Determine the [X, Y] coordinate at the center of the cell enclosing the given text.  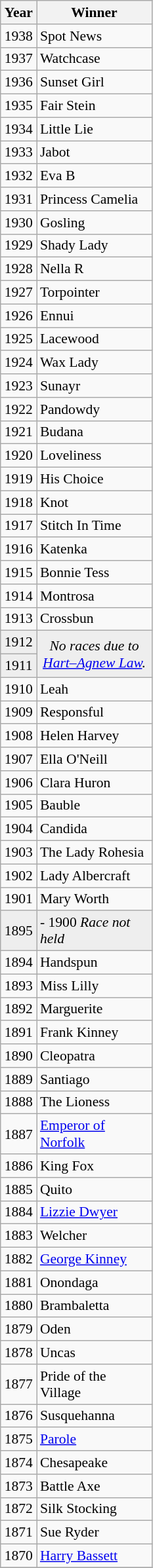
Year [18, 12]
1915 [18, 572]
1882 [18, 1260]
Spot News [95, 36]
1933 [18, 153]
1894 [18, 963]
Quito [95, 1189]
1871 [18, 1533]
Susquehanna [95, 1416]
Ella O'Neill [95, 759]
Loveliness [95, 456]
1931 [18, 199]
1885 [18, 1189]
Lady Albercraft [95, 876]
Cleopatra [95, 1056]
Shady Lady [95, 246]
Sue Ryder [95, 1533]
Wax Lady [95, 363]
Jabot [95, 153]
The Lioness [95, 1102]
1902 [18, 876]
Budana [95, 432]
1881 [18, 1282]
Welcher [95, 1236]
Stitch In Time [95, 526]
Sunayr [95, 386]
Frank Kinney [95, 1033]
1890 [18, 1056]
Clara Huron [95, 783]
Bauble [95, 806]
1908 [18, 736]
1907 [18, 759]
Parole [95, 1440]
Brambaletta [95, 1306]
1919 [18, 479]
Gosling [95, 223]
1870 [18, 1556]
1872 [18, 1509]
- 1900 Race not held [95, 931]
Ennui [95, 316]
1887 [18, 1134]
1876 [18, 1416]
King Fox [95, 1166]
Oden [95, 1330]
1878 [18, 1353]
Lizzie Dwyer [95, 1212]
1901 [18, 899]
1873 [18, 1486]
1937 [18, 59]
1926 [18, 316]
1917 [18, 526]
1918 [18, 502]
1905 [18, 806]
1884 [18, 1212]
Uncas [95, 1353]
Bonnie Tess [95, 572]
1880 [18, 1306]
1925 [18, 339]
1877 [18, 1385]
1874 [18, 1463]
1921 [18, 432]
1920 [18, 456]
1910 [18, 689]
1891 [18, 1033]
1883 [18, 1236]
Handspun [95, 963]
1895 [18, 931]
Nella R [95, 269]
Chesapeake [95, 1463]
Leah [95, 689]
Santiago [95, 1079]
1912 [18, 643]
Princess Camelia [95, 199]
1923 [18, 386]
The Lady Rohesia [95, 853]
His Choice [95, 479]
Fair Stein [95, 106]
Eva B [95, 176]
Winner [95, 12]
Little Lie [95, 129]
1906 [18, 783]
Katenka [95, 550]
Knot [95, 502]
1886 [18, 1166]
Mary Worth [95, 899]
Miss Lilly [95, 986]
1930 [18, 223]
1938 [18, 36]
1934 [18, 129]
Montrosa [95, 596]
Onondaga [95, 1282]
Pandowdy [95, 409]
1935 [18, 106]
1888 [18, 1102]
No races due toHart–Agnew Law. [95, 654]
Crossbun [95, 619]
1924 [18, 363]
1889 [18, 1079]
1879 [18, 1330]
1892 [18, 1009]
1929 [18, 246]
1893 [18, 986]
Helen Harvey [95, 736]
Silk Stocking [95, 1509]
1927 [18, 293]
1909 [18, 713]
1936 [18, 83]
1932 [18, 176]
Candida [95, 829]
1903 [18, 853]
1911 [18, 666]
1914 [18, 596]
Sunset Girl [95, 83]
1913 [18, 619]
Harry Bassett [95, 1556]
Lacewood [95, 339]
Emperor of Norfolk [95, 1134]
George Kinney [95, 1260]
Pride of the Village [95, 1385]
1916 [18, 550]
Battle Axe [95, 1486]
1904 [18, 829]
1875 [18, 1440]
Watchcase [95, 59]
Responsful [95, 713]
Torpointer [95, 293]
1928 [18, 269]
1922 [18, 409]
Marguerite [95, 1009]
